Return [x, y] of the center of cell containing provided text 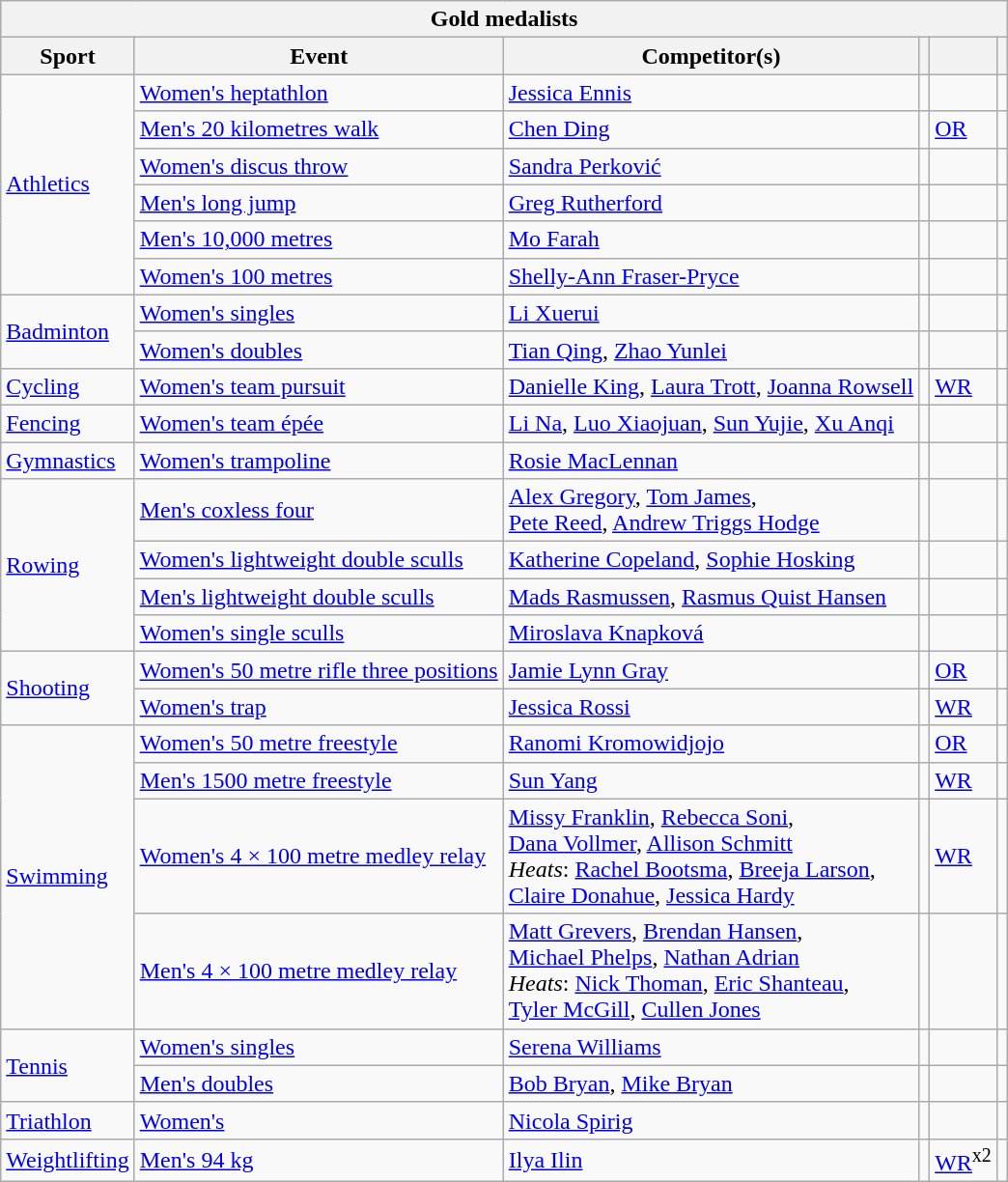
Jessica Rossi [711, 707]
Tennis [68, 1065]
Miroslava Knapková [711, 633]
Badminton [68, 331]
Men's 1500 metre freestyle [319, 780]
Katherine Copeland, Sophie Hosking [711, 560]
Event [319, 56]
Sun Yang [711, 780]
Women's trampoline [319, 461]
Shelly-Ann Fraser-Pryce [711, 276]
Alex Gregory, Tom James,Pete Reed, Andrew Triggs Hodge [711, 510]
Women's trap [319, 707]
Missy Franklin, Rebecca Soni,Dana Vollmer, Allison SchmittHeats: Rachel Bootsma, Breeja Larson,Claire Donahue, Jessica Hardy [711, 856]
Mo Farah [711, 239]
Women's [319, 1120]
Women's 100 metres [319, 276]
Competitor(s) [711, 56]
Women's 50 metre rifle three positions [319, 670]
Matt Grevers, Brendan Hansen,Michael Phelps, Nathan AdrianHeats: Nick Thoman, Eric Shanteau,Tyler McGill, Cullen Jones [711, 971]
Gold medalists [504, 19]
Fencing [68, 423]
Men's 20 kilometres walk [319, 129]
Athletics [68, 184]
Weightlifting [68, 1161]
Women's heptathlon [319, 93]
Men's lightweight double sculls [319, 597]
Tian Qing, Zhao Yunlei [711, 350]
Bob Bryan, Mike Bryan [711, 1083]
Women's lightweight double sculls [319, 560]
Sport [68, 56]
Mads Rasmussen, Rasmus Quist Hansen [711, 597]
Women's 4 × 100 metre medley relay [319, 856]
Men's coxless four [319, 510]
Nicola Spirig [711, 1120]
Triathlon [68, 1120]
Men's doubles [319, 1083]
Swimming [68, 877]
WRx2 [964, 1161]
Women's 50 metre freestyle [319, 744]
Gymnastics [68, 461]
Men's long jump [319, 203]
Shooting [68, 689]
Women's team pursuit [319, 386]
Li Xuerui [711, 313]
Cycling [68, 386]
Ilya Ilin [711, 1161]
Ranomi Kromowidjojo [711, 744]
Women's discus throw [319, 166]
Sandra Perković [711, 166]
Jessica Ennis [711, 93]
Greg Rutherford [711, 203]
Jamie Lynn Gray [711, 670]
Men's 94 kg [319, 1161]
Women's team épée [319, 423]
Serena Williams [711, 1047]
Danielle King, Laura Trott, Joanna Rowsell [711, 386]
Men's 10,000 metres [319, 239]
Women's doubles [319, 350]
Li Na, Luo Xiaojuan, Sun Yujie, Xu Anqi [711, 423]
Rosie MacLennan [711, 461]
Rowing [68, 566]
Men's 4 × 100 metre medley relay [319, 971]
Chen Ding [711, 129]
Women's single sculls [319, 633]
